Capture the cell that displays the provided text and extract its (X, Y) central coordinate. 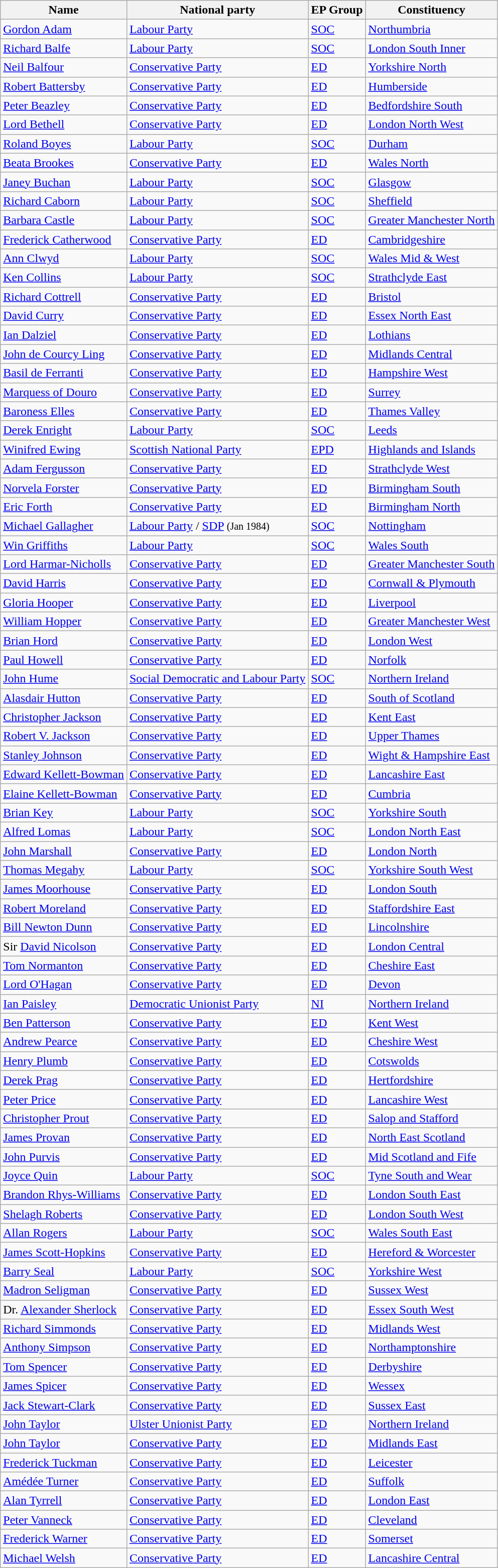
Neil Balfour (64, 67)
Bill Newton Dunn (64, 927)
Labour Party / SDP (Jan 1984) (217, 526)
Greater Manchester South (432, 564)
Peter Price (64, 1099)
Frederick Catherwood (64, 239)
Wales South East (432, 1233)
Salop and Stafford (432, 1118)
Robert V. Jackson (64, 736)
Wessex (432, 1386)
Surrey (432, 392)
Strathclyde West (432, 468)
Lothians (432, 335)
London South (432, 889)
Tyne South and Wear (432, 1176)
Democratic Unionist Party (217, 1004)
James Scott-Hopkins (64, 1252)
John de Courcy Ling (64, 354)
Derek Enright (64, 430)
Yorkshire South (432, 812)
Social Democratic and Labour Party (217, 679)
Mid Scotland and Fife (432, 1156)
Leicester (432, 1463)
London North (432, 851)
Frederick Tuckman (64, 1463)
London North East (432, 831)
Basil de Ferranti (64, 373)
Greater Manchester West (432, 622)
London South East (432, 1195)
Winifred Ewing (64, 449)
Name (64, 10)
Cheshire East (432, 966)
Cornwall & Plymouth (432, 583)
Wales Mid & West (432, 259)
Christopher Prout (64, 1118)
Lancashire East (432, 774)
Kent West (432, 1023)
Roland Boyes (64, 144)
Midlands East (432, 1443)
Cleveland (432, 1520)
Michael Gallagher (64, 526)
William Hopper (64, 622)
Dr. Alexander Sherlock (64, 1309)
Greater Manchester North (432, 220)
Brandon Rhys-Williams (64, 1195)
Derek Prag (64, 1080)
Essex North East (432, 316)
Richard Simmonds (64, 1329)
Kent East (432, 717)
Edward Kellett-Bowman (64, 774)
London South West (432, 1214)
Marquess of Douro (64, 392)
David Harris (64, 583)
Frederick Warner (64, 1539)
EP Group (337, 10)
Sheffield (432, 201)
Wales South (432, 545)
Brian Hord (64, 641)
Alfred Lomas (64, 831)
London North West (432, 125)
Upper Thames (432, 736)
Nottingham (432, 526)
Tom Normanton (64, 966)
Wales North (432, 163)
Richard Cottrell (64, 297)
Northamptonshire (432, 1348)
Leeds (432, 430)
Jack Stewart-Clark (64, 1405)
Lord Bethell (64, 125)
Lord Harmar-Nicholls (64, 564)
Ian Dalziel (64, 335)
Barbara Castle (64, 220)
Liverpool (432, 602)
Ann Clwyd (64, 259)
Hampshire West (432, 373)
Shelagh Roberts (64, 1214)
Alasdair Hutton (64, 698)
Cambridgeshire (432, 239)
Yorkshire West (432, 1271)
Midlands Central (432, 354)
Bristol (432, 297)
Staffordshire East (432, 908)
Gordon Adam (64, 29)
Robert Battersby (64, 86)
Lincolnshire (432, 927)
Hertfordshire (432, 1080)
Elaine Kellett-Bowman (64, 793)
Peter Beazley (64, 105)
Beata Brookes (64, 163)
Eric Forth (64, 507)
Madron Seligman (64, 1290)
Ulster Unionist Party (217, 1424)
Adam Fergusson (64, 468)
John Hume (64, 679)
Brian Key (64, 812)
Amédée Turner (64, 1482)
Win Griffiths (64, 545)
Peter Vanneck (64, 1520)
James Spicer (64, 1386)
Strathclyde East (432, 278)
Norfolk (432, 660)
Ken Collins (64, 278)
Birmingham North (432, 507)
London West (432, 641)
Robert Moreland (64, 908)
North East Scotland (432, 1137)
Hereford & Worcester (432, 1252)
Durham (432, 144)
Tom Spencer (64, 1367)
Alan Tyrrell (64, 1501)
Ian Paisley (64, 1004)
Northumbria (432, 29)
Thomas Megahy (64, 870)
South of Scotland (432, 698)
Allan Rogers (64, 1233)
Yorkshire North (432, 67)
Lancashire West (432, 1099)
Norvela Forster (64, 488)
Henry Plumb (64, 1061)
Cheshire West (432, 1042)
Andrew Pearce (64, 1042)
Sir David Nicolson (64, 946)
Devon (432, 985)
Bedfordshire South (432, 105)
Gloria Hooper (64, 602)
David Curry (64, 316)
Cotswolds (432, 1061)
Humberside (432, 86)
Joyce Quin (64, 1176)
Barry Seal (64, 1271)
Richard Balfe (64, 48)
James Moorhouse (64, 889)
Ben Patterson (64, 1023)
Stanley Johnson (64, 755)
Essex South West (432, 1309)
Michael Welsh (64, 1558)
Anthony Simpson (64, 1348)
National party (217, 10)
Sussex East (432, 1405)
Highlands and Islands (432, 449)
John Purvis (64, 1156)
Glasgow (432, 182)
Paul Howell (64, 660)
London Central (432, 946)
Somerset (432, 1539)
Thames Valley (432, 411)
EPD (337, 449)
Lord O'Hagan (64, 985)
Midlands West (432, 1329)
James Provan (64, 1137)
Derbyshire (432, 1367)
Baroness Elles (64, 411)
Suffolk (432, 1482)
Cumbria (432, 793)
London East (432, 1501)
Constituency (432, 10)
Wight & Hampshire East (432, 755)
Sussex West (432, 1290)
Christopher Jackson (64, 717)
Yorkshire South West (432, 870)
Scottish National Party (217, 449)
London South Inner (432, 48)
Birmingham South (432, 488)
Lancashire Central (432, 1558)
John Marshall (64, 851)
NI (337, 1004)
Richard Caborn (64, 201)
Janey Buchan (64, 182)
